Pinpoint the cell where the given text exists, returning its (X, Y) midpoint coordinate. 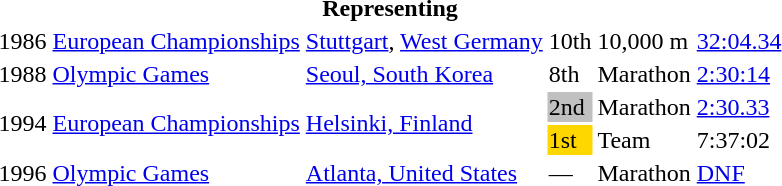
Seoul, South Korea (424, 74)
Stuttgart, West Germany (424, 41)
10,000 m (644, 41)
Helsinki, Finland (424, 124)
2nd (570, 107)
8th (570, 74)
Olympic Games (176, 74)
Team (644, 140)
10th (570, 41)
1st (570, 140)
